From the cell containing the given text, extract its center point as (x, y) coordinate. 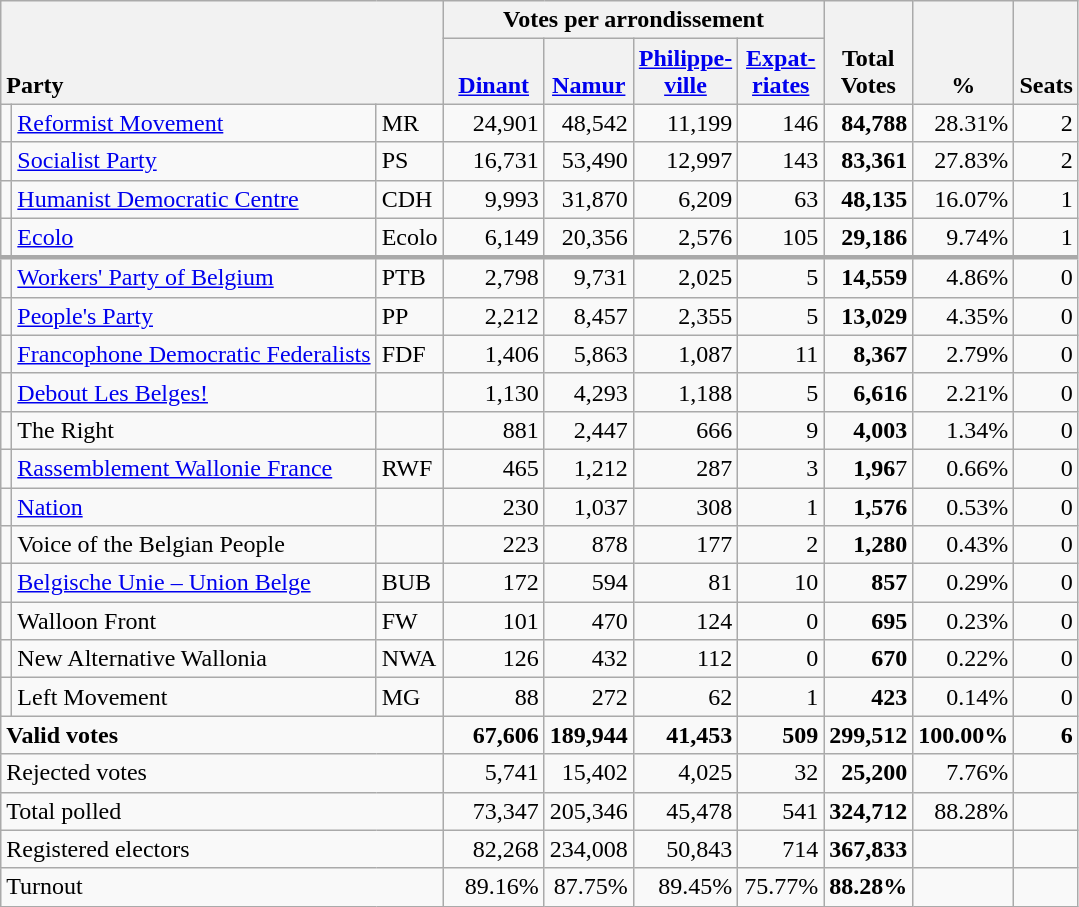
83,361 (868, 161)
Party (222, 52)
9.74% (964, 238)
The Right (194, 430)
205,346 (588, 811)
13,029 (868, 316)
881 (494, 430)
Left Movement (194, 697)
670 (868, 659)
541 (781, 811)
62 (685, 697)
PS (410, 161)
2,025 (685, 278)
MR (410, 123)
4,025 (685, 773)
172 (494, 583)
2,355 (685, 316)
Namur (588, 72)
24,901 (494, 123)
5,741 (494, 773)
1,212 (588, 468)
PTB (410, 278)
299,512 (868, 735)
16,731 (494, 161)
11,199 (685, 123)
88 (494, 697)
223 (494, 545)
20,356 (588, 238)
BUB (410, 583)
63 (781, 199)
1,087 (685, 354)
878 (588, 545)
470 (588, 621)
2,798 (494, 278)
45,478 (685, 811)
287 (685, 468)
4.35% (964, 316)
0.22% (964, 659)
509 (781, 735)
% (964, 52)
25,200 (868, 773)
Socialist Party (194, 161)
146 (781, 123)
81 (685, 583)
Valid votes (222, 735)
Seats (1046, 52)
Belgische Unie – Union Belge (194, 583)
73,347 (494, 811)
89.16% (494, 887)
0.66% (964, 468)
4.86% (964, 278)
32 (781, 773)
Total Votes (868, 52)
234,008 (588, 849)
CDH (410, 199)
367,833 (868, 849)
27.83% (964, 161)
87.75% (588, 887)
1,188 (685, 392)
432 (588, 659)
2.21% (964, 392)
11 (781, 354)
Voice of the Belgian People (194, 545)
82,268 (494, 849)
9 (781, 430)
16.07% (964, 199)
84,788 (868, 123)
1,037 (588, 507)
MG (410, 697)
PP (410, 316)
Philippe- ville (685, 72)
6,149 (494, 238)
14,559 (868, 278)
15,402 (588, 773)
6 (1046, 735)
189,944 (588, 735)
465 (494, 468)
594 (588, 583)
Votes per arrondissement (634, 20)
RWF (410, 468)
Total polled (222, 811)
New Alternative Wallonia (194, 659)
Humanist Democratic Centre (194, 199)
2,447 (588, 430)
48,542 (588, 123)
9,731 (588, 278)
10 (781, 583)
53,490 (588, 161)
FDF (410, 354)
1.34% (964, 430)
Dinant (494, 72)
423 (868, 697)
Debout Les Belges! (194, 392)
4,293 (588, 392)
48,135 (868, 199)
230 (494, 507)
0.43% (964, 545)
50,843 (685, 849)
5,863 (588, 354)
41,453 (685, 735)
6,209 (685, 199)
Rejected votes (222, 773)
67,606 (494, 735)
2.79% (964, 354)
Walloon Front (194, 621)
4,003 (868, 430)
308 (685, 507)
1,967 (868, 468)
12,997 (685, 161)
8,457 (588, 316)
Reformist Movement (194, 123)
6,616 (868, 392)
143 (781, 161)
Expat- riates (781, 72)
324,712 (868, 811)
3 (781, 468)
Workers' Party of Belgium (194, 278)
7.76% (964, 773)
714 (781, 849)
0.29% (964, 583)
272 (588, 697)
0.53% (964, 507)
695 (868, 621)
1,280 (868, 545)
101 (494, 621)
112 (685, 659)
People's Party (194, 316)
100.00% (964, 735)
126 (494, 659)
1,406 (494, 354)
NWA (410, 659)
9,993 (494, 199)
0.23% (964, 621)
666 (685, 430)
8,367 (868, 354)
2,576 (685, 238)
Francophone Democratic Federalists (194, 354)
Registered electors (222, 849)
177 (685, 545)
105 (781, 238)
28.31% (964, 123)
Turnout (222, 887)
29,186 (868, 238)
31,870 (588, 199)
2,212 (494, 316)
0.14% (964, 697)
1,576 (868, 507)
1,130 (494, 392)
Rassemblement Wallonie France (194, 468)
Nation (194, 507)
FW (410, 621)
857 (868, 583)
124 (685, 621)
75.77% (781, 887)
89.45% (685, 887)
